Identify which cell holds the provided text, then report its (X, Y) central coordinate. 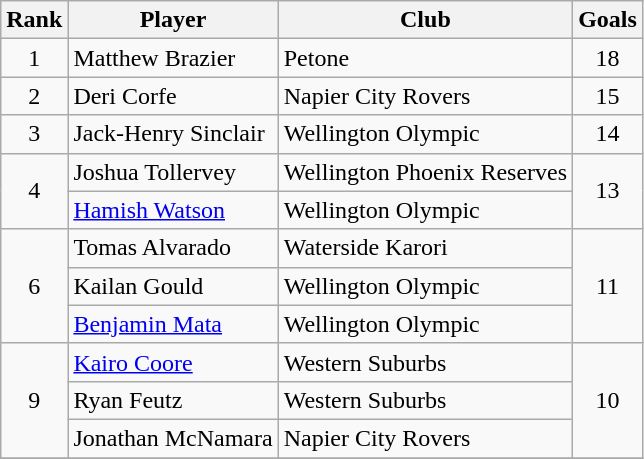
Club (425, 20)
10 (608, 400)
18 (608, 58)
Kailan Gould (173, 286)
4 (34, 191)
Hamish Watson (173, 210)
Player (173, 20)
Kairo Coore (173, 362)
2 (34, 96)
15 (608, 96)
Goals (608, 20)
Ryan Feutz (173, 400)
Matthew Brazier (173, 58)
Deri Corfe (173, 96)
1 (34, 58)
Petone (425, 58)
11 (608, 286)
14 (608, 134)
6 (34, 286)
Wellington Phoenix Reserves (425, 172)
Waterside Karori (425, 248)
Joshua Tollervey (173, 172)
3 (34, 134)
Tomas Alvarado (173, 248)
Benjamin Mata (173, 324)
Jack-Henry Sinclair (173, 134)
13 (608, 191)
Rank (34, 20)
Jonathan McNamara (173, 438)
9 (34, 400)
